Extract the (X, Y) coordinate from the center of the cell holding the provided text.  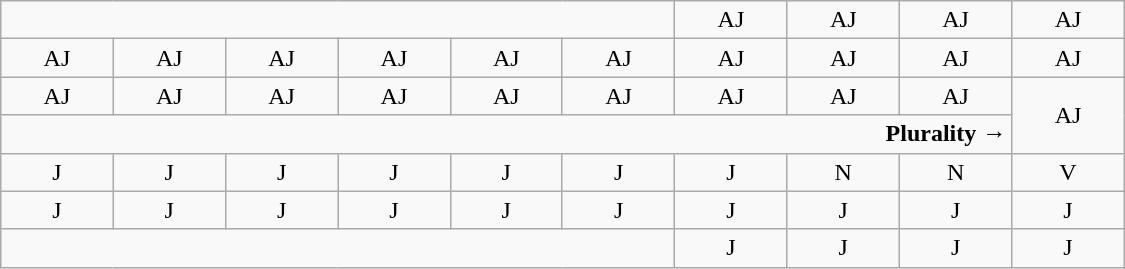
Plurality → (506, 134)
V (1068, 172)
